Scan for the cell matching the given text and deliver its (x, y) coordinate at center. 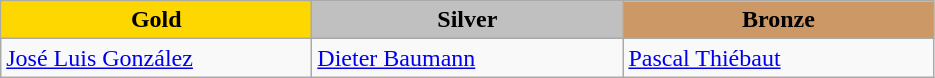
Silver (468, 20)
Gold (156, 20)
Bronze (778, 20)
José Luis González (156, 58)
Pascal Thiébaut (778, 58)
Dieter Baumann (468, 58)
